Detect which cell encompasses the target text, then output its [x, y] center coordinate. 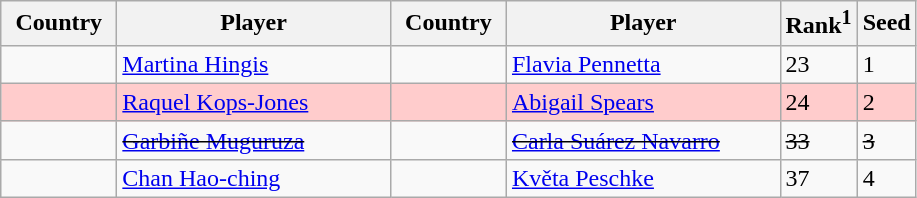
23 [818, 64]
Rank1 [818, 24]
24 [818, 102]
37 [818, 178]
Raquel Kops-Jones [254, 102]
Carla Suárez Navarro [643, 140]
Abigail Spears [643, 102]
3 [886, 140]
2 [886, 102]
4 [886, 178]
Chan Hao-ching [254, 178]
Seed [886, 24]
Flavia Pennetta [643, 64]
Garbiñe Muguruza [254, 140]
33 [818, 140]
1 [886, 64]
Květa Peschke [643, 178]
Martina Hingis [254, 64]
